Extract the [X, Y] coordinate from the center of the cell holding the provided text.  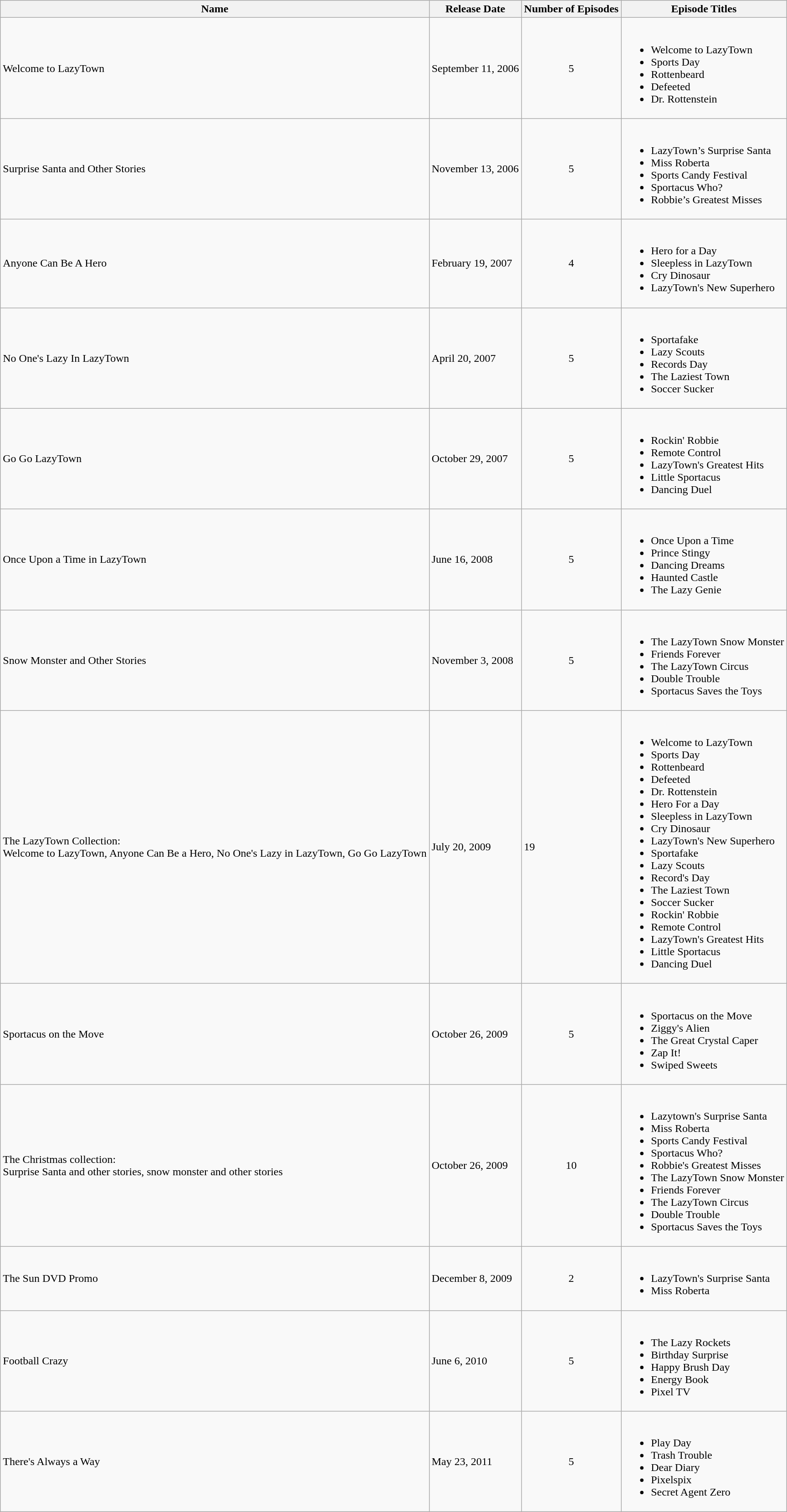
September 11, 2006 [475, 68]
Anyone Can Be A Hero [215, 263]
The LazyTown Snow MonsterFriends ForeverThe LazyTown CircusDouble TroubleSportacus Saves the Toys [704, 660]
Welcome to LazyTown [215, 68]
October 29, 2007 [475, 458]
There's Always a Way [215, 1462]
No One's Lazy In LazyTown [215, 358]
February 19, 2007 [475, 263]
2 [571, 1278]
The Lazy RocketsBirthday SurpriseHappy Brush DayEnergy BookPixel TV [704, 1361]
Go Go LazyTown [215, 458]
SportafakeLazy ScoutsRecords DayThe Laziest TownSoccer Sucker [704, 358]
Once Upon a TimePrince StingyDancing DreamsHaunted CastleThe Lazy Genie [704, 560]
Release Date [475, 9]
December 8, 2009 [475, 1278]
June 16, 2008 [475, 560]
June 6, 2010 [475, 1361]
The Sun DVD Promo [215, 1278]
Hero for a DaySleepless in LazyTownCry DinosaurLazyTown's New Superhero [704, 263]
The LazyTown Collection:Welcome to LazyTown, Anyone Can Be a Hero, No One's Lazy in LazyTown, Go Go LazyTown [215, 847]
Number of Episodes [571, 9]
LazyTown’s Surprise SantaMiss RobertaSports Candy FestivalSportacus Who?Robbie’s Greatest Misses [704, 169]
LazyTown's Surprise SantaMiss Roberta [704, 1278]
November 3, 2008 [475, 660]
Once Upon a Time in LazyTown [215, 560]
The Christmas collection:Surprise Santa and other stories, snow monster and other stories [215, 1165]
Episode Titles [704, 9]
Snow Monster and Other Stories [215, 660]
Play DayTrash TroubleDear DiaryPixelspixSecret Agent Zero [704, 1462]
Surprise Santa and Other Stories [215, 169]
November 13, 2006 [475, 169]
May 23, 2011 [475, 1462]
4 [571, 263]
10 [571, 1165]
April 20, 2007 [475, 358]
Sportacus on the MoveZiggy's AlienThe Great Crystal CaperZap It!Swiped Sweets [704, 1034]
Welcome to LazyTownSports DayRottenbeardDefeetedDr. Rottenstein [704, 68]
July 20, 2009 [475, 847]
Name [215, 9]
Football Crazy [215, 1361]
19 [571, 847]
Rockin' RobbieRemote ControlLazyTown's Greatest HitsLittle SportacusDancing Duel [704, 458]
Sportacus on the Move [215, 1034]
